Pinpoint the cell where the given text exists, returning its [x, y] midpoint coordinate. 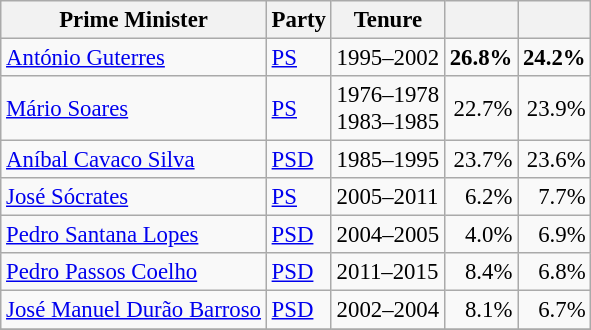
António Guterres [134, 58]
2004–2005 [388, 235]
Prime Minister [134, 20]
7.7% [554, 197]
1976–19781983–1985 [388, 108]
23.6% [554, 160]
6.8% [554, 273]
6.2% [480, 197]
Pedro Passos Coelho [134, 273]
23.9% [554, 108]
2011–2015 [388, 273]
26.8% [480, 58]
José Manuel Durão Barroso [134, 310]
Aníbal Cavaco Silva [134, 160]
6.7% [554, 310]
4.0% [480, 235]
8.4% [480, 273]
Pedro Santana Lopes [134, 235]
22.7% [480, 108]
6.9% [554, 235]
1985–1995 [388, 160]
Party [298, 20]
23.7% [480, 160]
8.1% [480, 310]
José Sócrates [134, 197]
2002–2004 [388, 310]
1995–2002 [388, 58]
Mário Soares [134, 108]
24.2% [554, 58]
Tenure [388, 20]
2005–2011 [388, 197]
